Provide the [X, Y] coordinate of the cell's center where the given text is located.  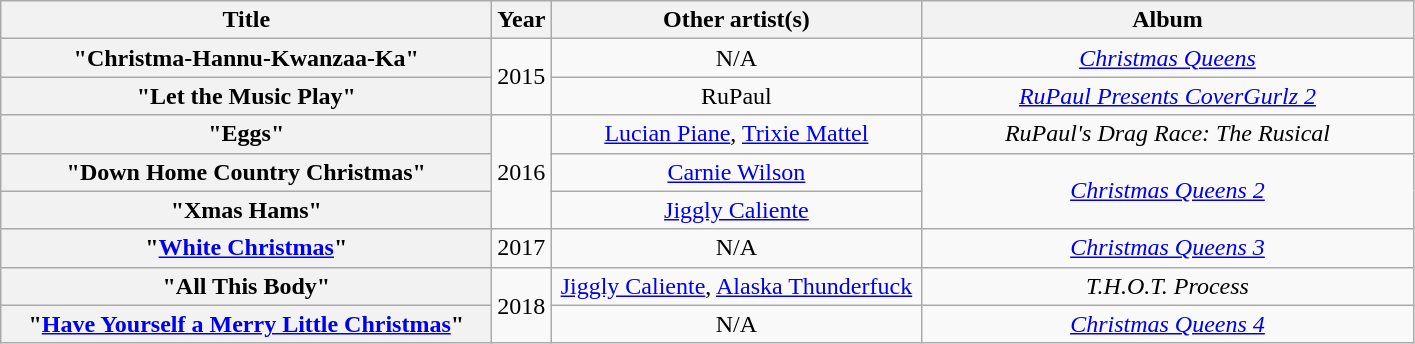
"Down Home Country Christmas" [246, 172]
Christmas Queens [1168, 58]
Christmas Queens 3 [1168, 248]
T.H.O.T. Process [1168, 286]
2018 [522, 305]
RuPaul's Drag Race: The Rusical [1168, 134]
RuPaul [736, 96]
Jiggly Caliente [736, 210]
Album [1168, 20]
Lucian Piane, Trixie Mattel [736, 134]
"Xmas Hams" [246, 210]
Title [246, 20]
Christmas Queens 4 [1168, 324]
Jiggly Caliente, Alaska Thunderfuck [736, 286]
2016 [522, 172]
"Let the Music Play" [246, 96]
Carnie Wilson [736, 172]
Christmas Queens 2 [1168, 191]
"Christma-Hannu-Kwanzaa-Ka" [246, 58]
"Have Yourself a Merry Little Christmas" [246, 324]
2015 [522, 77]
2017 [522, 248]
RuPaul Presents CoverGurlz 2 [1168, 96]
"White Christmas" [246, 248]
Year [522, 20]
"All This Body" [246, 286]
"Eggs" [246, 134]
Other artist(s) [736, 20]
